Return the (x, y) coordinate for the center point of the cell that contains the specified text.  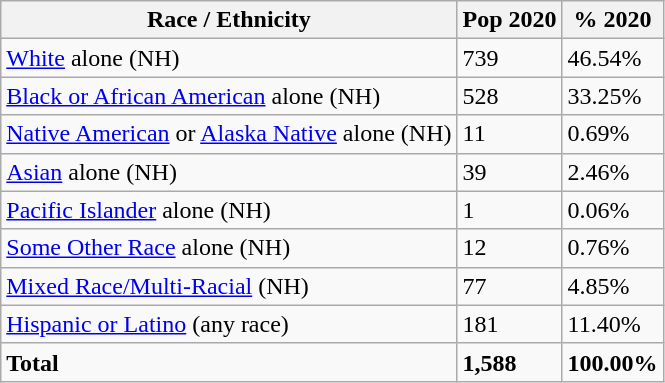
0.69% (612, 134)
Pacific Islander alone (NH) (229, 210)
4.85% (612, 286)
39 (510, 172)
528 (510, 96)
Hispanic or Latino (any race) (229, 324)
1,588 (510, 362)
Asian alone (NH) (229, 172)
0.76% (612, 248)
Black or African American alone (NH) (229, 96)
Pop 2020 (510, 20)
12 (510, 248)
Some Other Race alone (NH) (229, 248)
% 2020 (612, 20)
77 (510, 286)
739 (510, 58)
11.40% (612, 324)
46.54% (612, 58)
100.00% (612, 362)
0.06% (612, 210)
33.25% (612, 96)
181 (510, 324)
1 (510, 210)
Native American or Alaska Native alone (NH) (229, 134)
11 (510, 134)
Race / Ethnicity (229, 20)
White alone (NH) (229, 58)
2.46% (612, 172)
Total (229, 362)
Mixed Race/Multi-Racial (NH) (229, 286)
